Provide the (X, Y) coordinate of the cell's center where the given text is located.  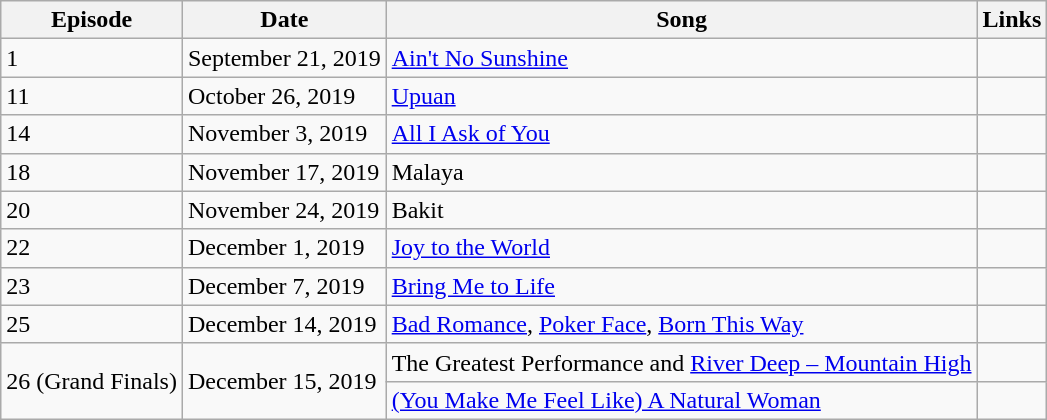
1 (92, 58)
Bad Romance, Poker Face, Born This Way (682, 324)
23 (92, 286)
Joy to the World (682, 248)
20 (92, 210)
October 26, 2019 (284, 96)
November 24, 2019 (284, 210)
December 7, 2019 (284, 286)
All I Ask of You (682, 134)
25 (92, 324)
December 15, 2019 (284, 381)
Upuan (682, 96)
Song (682, 20)
(You Make Me Feel Like) A Natural Woman (682, 400)
September 21, 2019 (284, 58)
November 3, 2019 (284, 134)
Bring Me to Life (682, 286)
November 17, 2019 (284, 172)
14 (92, 134)
December 14, 2019 (284, 324)
Episode (92, 20)
Links (1012, 20)
26 (Grand Finals) (92, 381)
Malaya (682, 172)
22 (92, 248)
The Greatest Performance and River Deep – Mountain High (682, 362)
Date (284, 20)
Ain't No Sunshine (682, 58)
11 (92, 96)
18 (92, 172)
December 1, 2019 (284, 248)
Bakit (682, 210)
